Detect which cell encompasses the target text, then output its (X, Y) center coordinate. 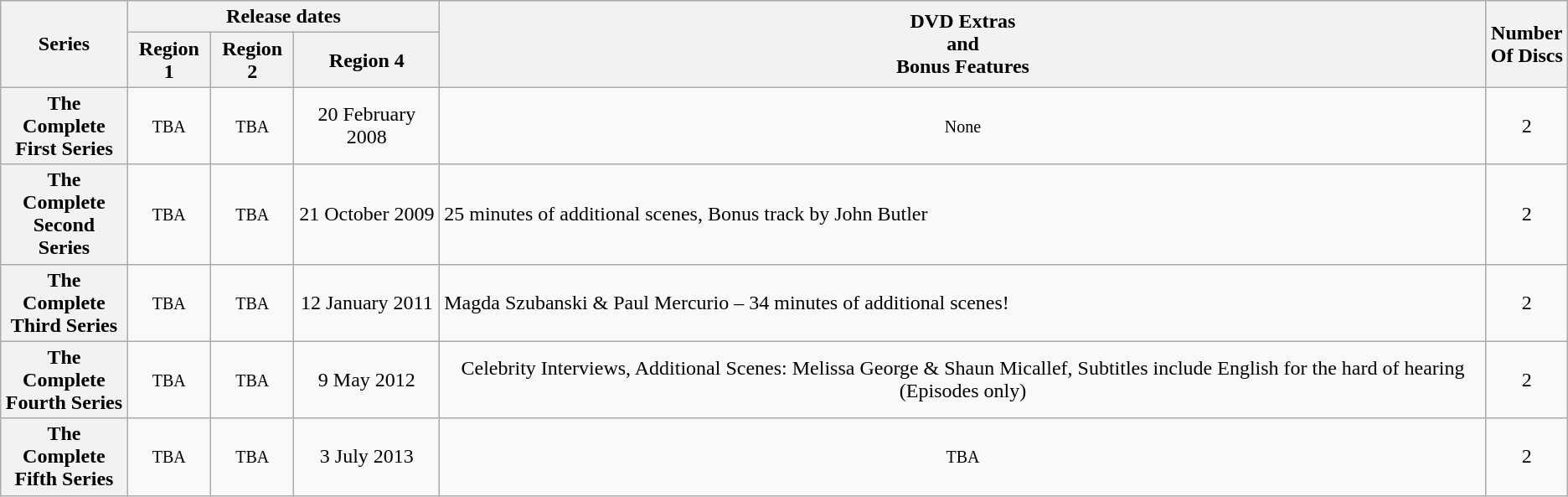
DVD ExtrasandBonus Features (963, 44)
Release dates (283, 17)
21 October 2009 (367, 215)
Region 1 (169, 60)
None (963, 126)
Region 2 (253, 60)
12 January 2011 (367, 303)
Magda Szubanski & Paul Mercurio – 34 minutes of additional scenes! (963, 303)
The CompleteThird Series (64, 303)
Region 4 (367, 60)
25 minutes of additional scenes, Bonus track by John Butler (963, 215)
The CompleteFifth Series (64, 457)
3 July 2013 (367, 457)
The CompleteFirst Series (64, 126)
The CompleteSecond Series (64, 215)
Celebrity Interviews, Additional Scenes: Melissa George & Shaun Micallef, Subtitles include English for the hard of hearing (Episodes only) (963, 380)
Series (64, 44)
The CompleteFourth Series (64, 380)
20 February 2008 (367, 126)
9 May 2012 (367, 380)
NumberOf Discs (1526, 44)
